Scan for the cell matching the given text and deliver its (X, Y) coordinate at center. 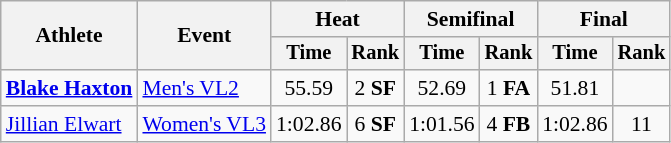
Semifinal (470, 19)
1:01.56 (442, 124)
Final (604, 19)
Athlete (70, 36)
52.69 (442, 88)
55.59 (308, 88)
Heat (338, 19)
6 SF (375, 124)
4 FB (509, 124)
Men's VL2 (204, 88)
1 FA (509, 88)
Women's VL3 (204, 124)
Blake Haxton (70, 88)
Event (204, 36)
51.81 (574, 88)
Jillian Elwart (70, 124)
2 SF (375, 88)
11 (642, 124)
